Detect which cell encompasses the target text, then output its [x, y] center coordinate. 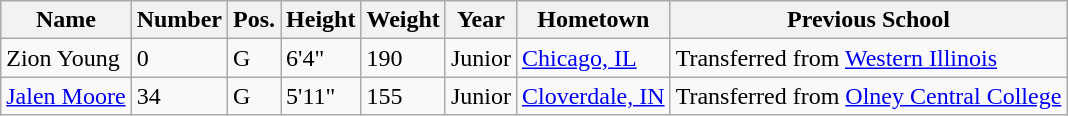
0 [179, 58]
5'11" [321, 96]
Previous School [868, 20]
Number [179, 20]
Hometown [593, 20]
Pos. [254, 20]
Jalen Moore [66, 96]
Cloverdale, IN [593, 96]
Height [321, 20]
Zion Young [66, 58]
190 [403, 58]
Name [66, 20]
Chicago, IL [593, 58]
Transferred from Western Illinois [868, 58]
Weight [403, 20]
Transferred from Olney Central College [868, 96]
Year [480, 20]
34 [179, 96]
155 [403, 96]
6'4" [321, 58]
